Scan for the cell matching the given text and deliver its (X, Y) coordinate at center. 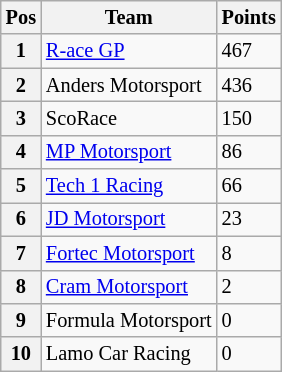
Tech 1 Racing (129, 186)
10 (21, 354)
MP Motorsport (129, 152)
4 (21, 152)
436 (249, 85)
Team (129, 17)
5 (21, 186)
R-ace GP (129, 51)
Points (249, 17)
86 (249, 152)
Lamo Car Racing (129, 354)
7 (21, 253)
150 (249, 118)
Anders Motorsport (129, 85)
23 (249, 219)
66 (249, 186)
6 (21, 219)
9 (21, 320)
ScoRace (129, 118)
Pos (21, 17)
3 (21, 118)
1 (21, 51)
467 (249, 51)
JD Motorsport (129, 219)
Cram Motorsport (129, 287)
Formula Motorsport (129, 320)
Fortec Motorsport (129, 253)
